Identify which cell holds the provided text, then report its (X, Y) central coordinate. 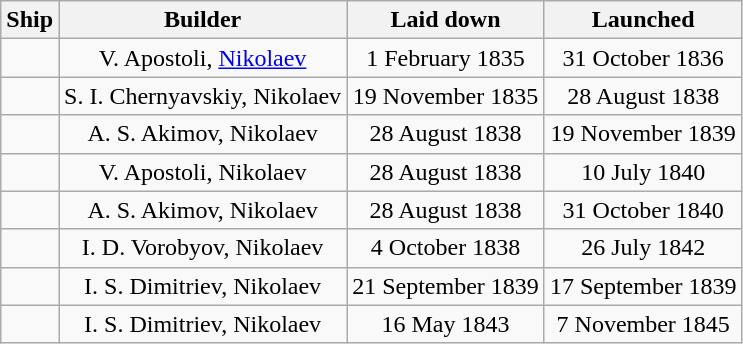
19 November 1839 (643, 134)
7 November 1845 (643, 324)
S. I. Chernyavskiy, Nikolaev (203, 96)
26 July 1842 (643, 248)
17 September 1839 (643, 286)
1 February 1835 (446, 58)
19 November 1835 (446, 96)
Ship (30, 20)
16 May 1843 (446, 324)
31 October 1836 (643, 58)
Launched (643, 20)
21 September 1839 (446, 286)
4 October 1838 (446, 248)
31 October 1840 (643, 210)
I. D. Vorobyov, Nikolaev (203, 248)
10 July 1840 (643, 172)
Laid down (446, 20)
Builder (203, 20)
